Locate the cell with the specified text and output its (X, Y) center coordinate. 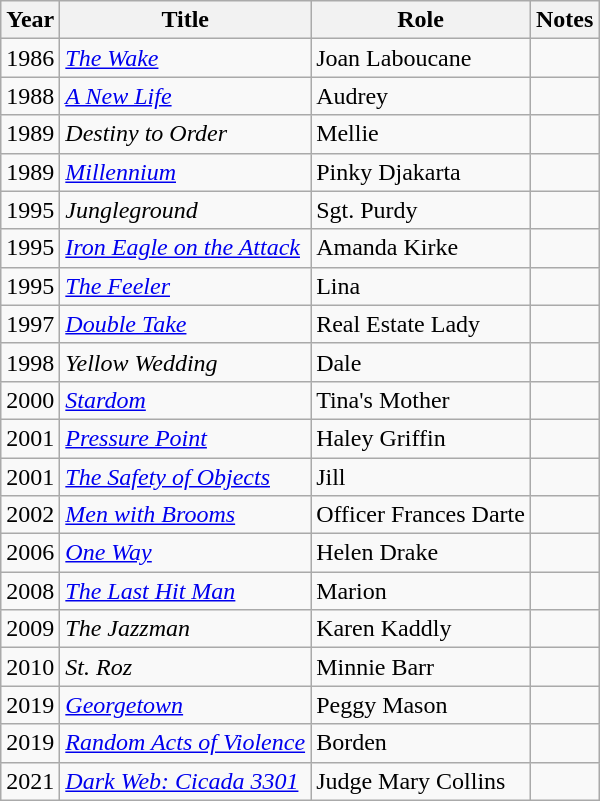
1988 (30, 96)
St. Roz (186, 667)
Iron Eagle on the Attack (186, 248)
Random Acts of Violence (186, 743)
Helen Drake (421, 553)
Officer Frances Darte (421, 515)
Georgetown (186, 705)
1986 (30, 58)
The Wake (186, 58)
Pressure Point (186, 438)
Men with Brooms (186, 515)
2000 (30, 400)
2006 (30, 553)
1998 (30, 362)
Sgt. Purdy (421, 210)
Yellow Wedding (186, 362)
Title (186, 20)
Millennium (186, 172)
Amanda Kirke (421, 248)
Joan Laboucane (421, 58)
Marion (421, 591)
The Last Hit Man (186, 591)
2002 (30, 515)
Dale (421, 362)
1997 (30, 324)
The Jazzman (186, 629)
Jill (421, 477)
Stardom (186, 400)
2009 (30, 629)
Mellie (421, 134)
Karen Kaddly (421, 629)
One Way (186, 553)
2008 (30, 591)
Lina (421, 286)
Double Take (186, 324)
2021 (30, 781)
Minnie Barr (421, 667)
Tina's Mother (421, 400)
Destiny to Order (186, 134)
Haley Griffin (421, 438)
2010 (30, 667)
Borden (421, 743)
Notes (564, 20)
Pinky Djakarta (421, 172)
The Safety of Objects (186, 477)
Dark Web: Cicada 3301 (186, 781)
A New Life (186, 96)
The Feeler (186, 286)
Year (30, 20)
Audrey (421, 96)
Role (421, 20)
Judge Mary Collins (421, 781)
Jungleground (186, 210)
Real Estate Lady (421, 324)
Peggy Mason (421, 705)
